Return the [X, Y] coordinate for the center point of the cell that contains the specified text.  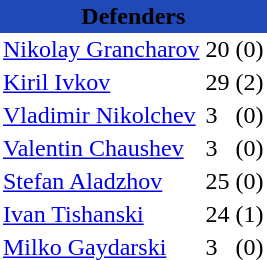
Valentin Chaushev [102, 148]
Nikolay Grancharov [102, 50]
Vladimir Nikolchev [102, 116]
Ivan Tishanski [102, 214]
(1) [250, 214]
25 [218, 182]
29 [218, 82]
20 [218, 50]
Stefan Aladzhov [102, 182]
(2) [250, 82]
24 [218, 214]
Kiril Ivkov [102, 82]
Defenders [134, 16]
